Locate the cell with the specified text and output its (x, y) center coordinate. 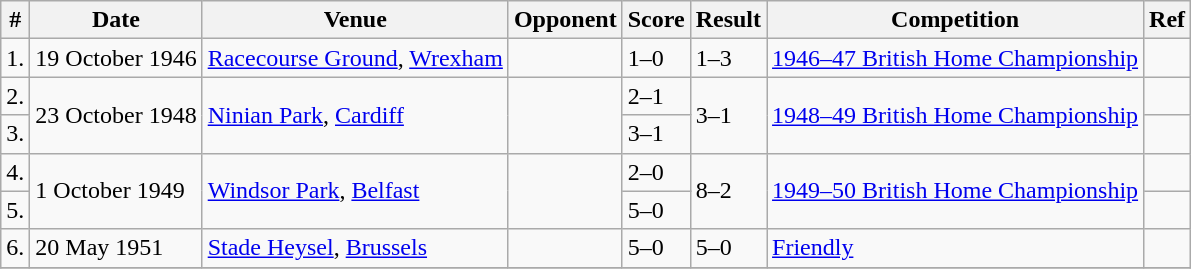
23 October 1948 (116, 115)
Date (116, 20)
1949–50 British Home Championship (956, 191)
Racecourse Ground, Wrexham (355, 58)
Result (728, 20)
1. (16, 58)
1948–49 British Home Championship (956, 115)
2. (16, 96)
2–1 (656, 96)
Friendly (956, 248)
1–0 (656, 58)
4. (16, 172)
Competition (956, 20)
Ninian Park, Cardiff (355, 115)
6. (16, 248)
# (16, 20)
19 October 1946 (116, 58)
Stade Heysel, Brussels (355, 248)
1946–47 British Home Championship (956, 58)
Ref (1168, 20)
8–2 (728, 191)
2–0 (656, 172)
1–3 (728, 58)
20 May 1951 (116, 248)
Venue (355, 20)
Windsor Park, Belfast (355, 191)
1 October 1949 (116, 191)
5. (16, 210)
Score (656, 20)
3. (16, 134)
Opponent (565, 20)
